Extract the (X, Y) coordinate from the center of the cell holding the provided text.  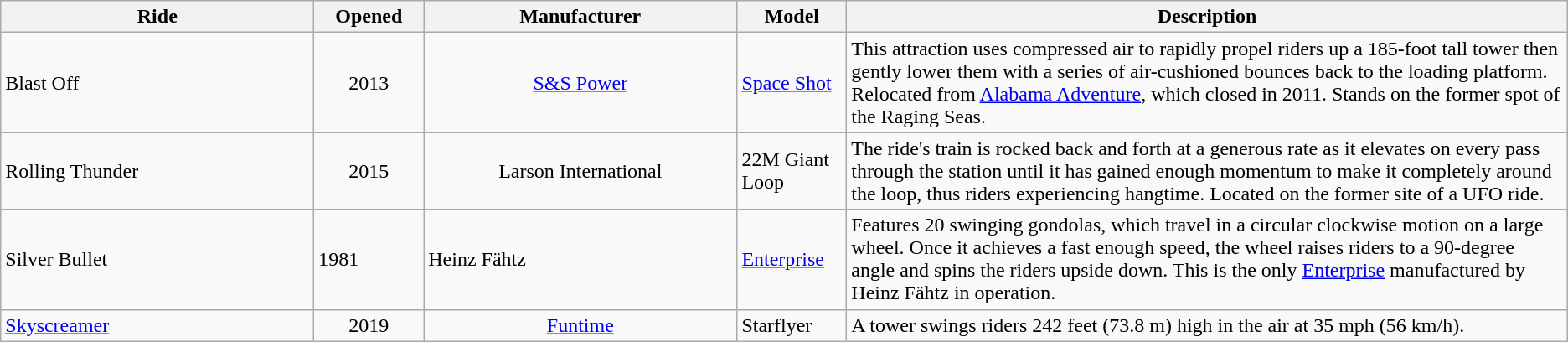
Manufacturer (580, 17)
Model (792, 17)
Ride (157, 17)
2013 (369, 82)
Silver Bullet (157, 260)
1981 (369, 260)
A tower swings riders 242 feet (73.8 m) high in the air at 35 mph (56 km/h). (1207, 325)
S&S Power (580, 82)
Enterprise (792, 260)
Funtime (580, 325)
2019 (369, 325)
Starflyer (792, 325)
Opened (369, 17)
22M Giant Loop (792, 171)
Blast Off (157, 82)
Larson International (580, 171)
Skyscreamer (157, 325)
Rolling Thunder (157, 171)
Heinz Fähtz (580, 260)
Space Shot (792, 82)
2015 (369, 171)
Description (1207, 17)
